Locate the cell with the specified text and output its (X, Y) center coordinate. 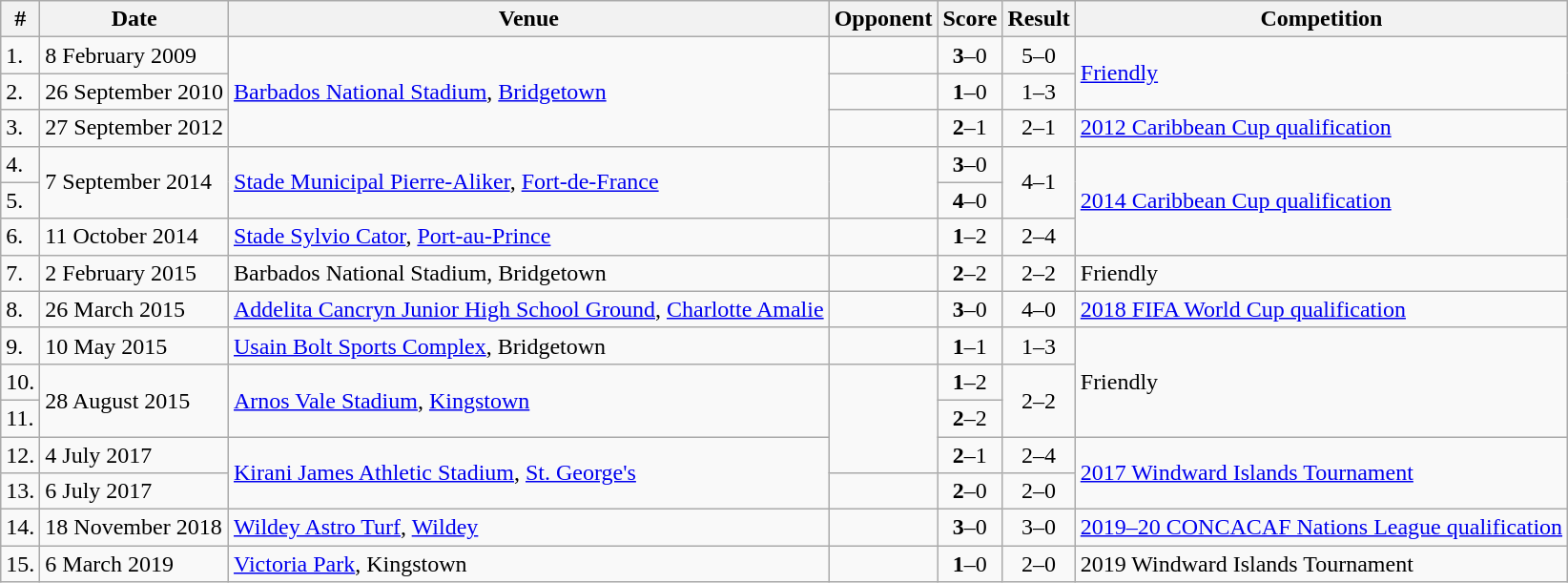
26 March 2015 (134, 309)
14. (21, 528)
6 July 2017 (134, 491)
26 September 2010 (134, 92)
9. (21, 345)
3. (21, 128)
8. (21, 309)
11. (21, 418)
6. (21, 237)
7 September 2014 (134, 182)
Opponent (883, 19)
10. (21, 382)
4–1 (1039, 182)
# (21, 19)
Kirani James Athletic Stadium, St. George's (529, 473)
Stade Municipal Pierre-Aliker, Fort-de-France (529, 182)
2 February 2015 (134, 273)
18 November 2018 (134, 528)
Result (1039, 19)
12. (21, 455)
2017 Windward Islands Tournament (1321, 473)
Score (970, 19)
Date (134, 19)
13. (21, 491)
2019–20 CONCACAF Nations League qualification (1321, 528)
2019 Windward Islands Tournament (1321, 564)
2018 FIFA World Cup qualification (1321, 309)
2012 Caribbean Cup qualification (1321, 128)
27 September 2012 (134, 128)
5. (21, 200)
Stade Sylvio Cator, Port-au-Prince (529, 237)
1–1 (970, 345)
4. (21, 164)
Usain Bolt Sports Complex, Bridgetown (529, 345)
28 August 2015 (134, 400)
10 May 2015 (134, 345)
15. (21, 564)
4 July 2017 (134, 455)
8 February 2009 (134, 55)
Wildey Astro Turf, Wildey (529, 528)
5–0 (1039, 55)
Victoria Park, Kingstown (529, 564)
Addelita Cancryn Junior High School Ground, Charlotte Amalie (529, 309)
6 March 2019 (134, 564)
11 October 2014 (134, 237)
1. (21, 55)
7. (21, 273)
2. (21, 92)
Arnos Vale Stadium, Kingstown (529, 400)
Competition (1321, 19)
2014 Caribbean Cup qualification (1321, 200)
Venue (529, 19)
